Determine the [x, y] coordinate at the center of the cell enclosing the given text.  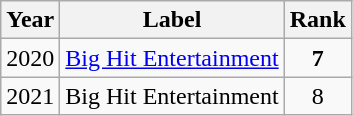
Rank [318, 20]
Year [30, 20]
8 [318, 96]
2021 [30, 96]
Label [172, 20]
2020 [30, 58]
7 [318, 58]
